Extract the (x, y) coordinate from the center of the cell holding the provided text.  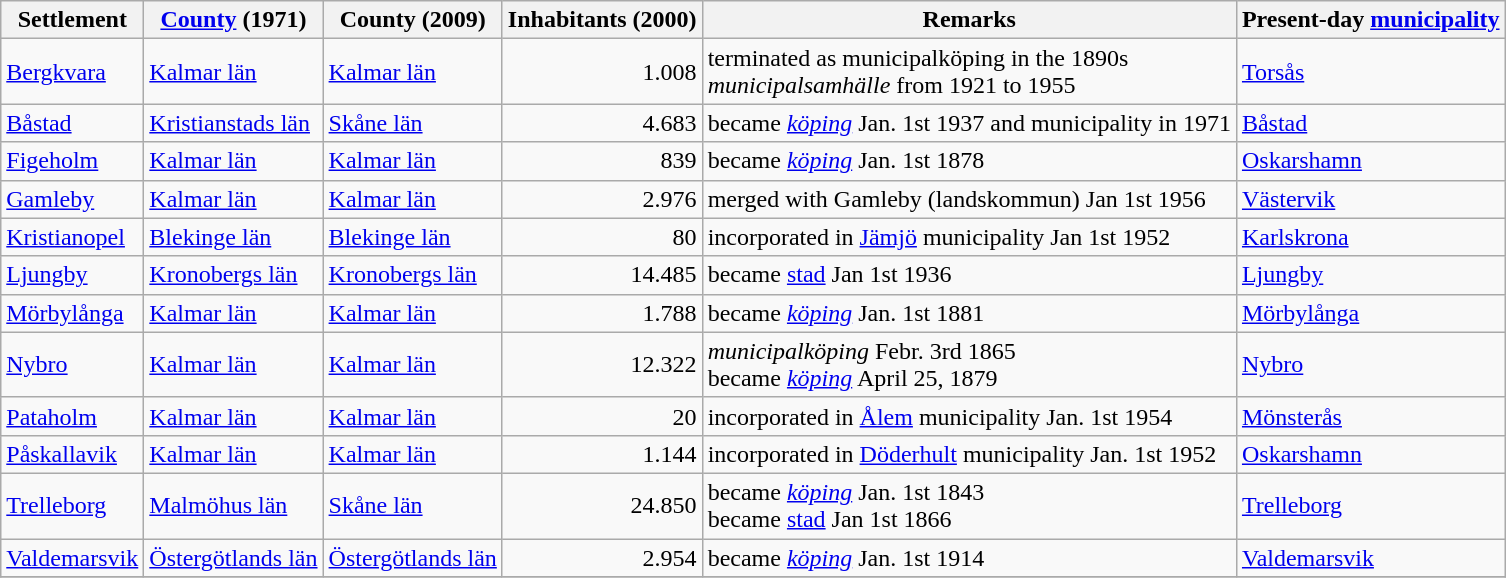
Mönsterås (1370, 416)
839 (602, 161)
Malmöhus län (234, 506)
Inhabitants (2000) (602, 20)
12.322 (602, 364)
1.144 (602, 454)
incorporated in Ålem municipality Jan. 1st 1954 (969, 416)
merged with Gamleby (landskommun) Jan 1st 1956 (969, 199)
14.485 (602, 275)
became köping Jan. 1st 1881 (969, 313)
municipalköping Febr. 3rd 1865became köping April 25, 1879 (969, 364)
Påskallavik (72, 454)
Figeholm (72, 161)
incorporated in Jämjö municipality Jan 1st 1952 (969, 237)
became köping Jan. 1st 1843became stad Jan 1st 1866 (969, 506)
4.683 (602, 123)
Västervik (1370, 199)
1.008 (602, 72)
Gamleby (72, 199)
terminated as municipalköping in the 1890s municipalsamhälle from 1921 to 1955 (969, 72)
Torsås (1370, 72)
Karlskrona (1370, 237)
2.954 (602, 557)
Settlement (72, 20)
County (2009) (412, 20)
Kristianopel (72, 237)
Bergkvara (72, 72)
Present-day municipality (1370, 20)
Kristianstads län (234, 123)
incorporated in Döderhult municipality Jan. 1st 1952 (969, 454)
became stad Jan 1st 1936 (969, 275)
became köping Jan. 1st 1878 (969, 161)
became köping Jan. 1st 1937 and municipality in 1971 (969, 123)
Remarks (969, 20)
80 (602, 237)
County (1971) (234, 20)
24.850 (602, 506)
2.976 (602, 199)
Pataholm (72, 416)
became köping Jan. 1st 1914 (969, 557)
1.788 (602, 313)
20 (602, 416)
